Return the (x, y) coordinate for the center point of the cell that contains the specified text.  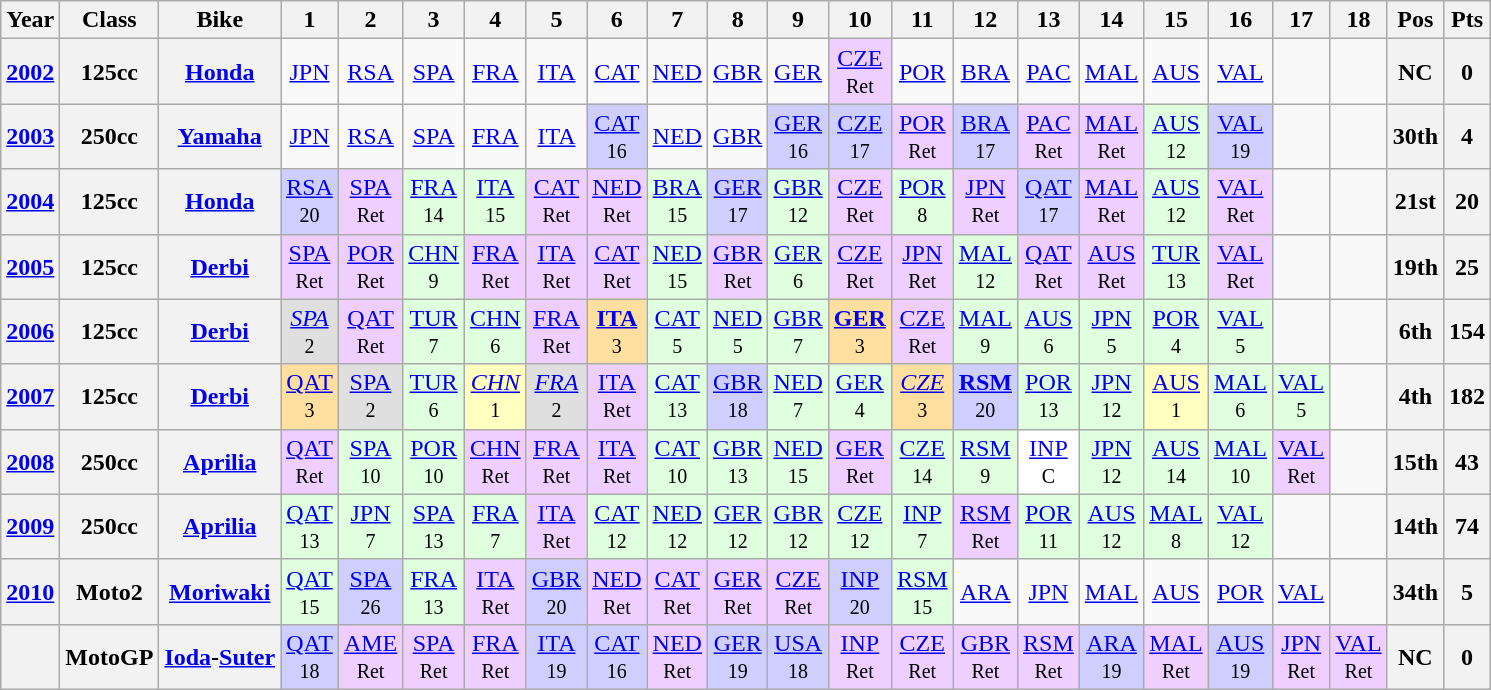
2003 (30, 136)
INP7 (922, 526)
Moto2 (110, 592)
GER12 (737, 526)
INPC (1049, 462)
MotoGP (110, 656)
8 (737, 20)
ITA15 (495, 202)
QAT18 (310, 656)
2 (370, 20)
JPN7 (370, 526)
AMERet (370, 656)
GER6 (798, 266)
QAT13 (310, 526)
2002 (30, 72)
CZE3 (922, 396)
15 (1176, 20)
2005 (30, 266)
43 (1468, 462)
POR13 (1049, 396)
CZE17 (860, 136)
POR4 (1176, 332)
Year (30, 20)
182 (1468, 396)
FRA14 (434, 202)
INP20 (860, 592)
2007 (30, 396)
25 (1468, 266)
BRA15 (677, 202)
2009 (30, 526)
BRA (985, 72)
7 (677, 20)
2004 (30, 202)
Class (110, 20)
TUR6 (434, 396)
Pts (1468, 20)
AUS6 (1049, 332)
GER3 (860, 332)
6 (617, 20)
Pos (1415, 20)
14 (1111, 20)
MAL8 (1176, 526)
Yamaha (220, 136)
POR11 (1049, 526)
74 (1468, 526)
NED5 (737, 332)
CAT (617, 72)
GBR7 (798, 332)
16 (1240, 20)
PAC (1049, 72)
AUS14 (1176, 462)
QAT3 (310, 396)
JPN5 (1111, 332)
MAL9 (985, 332)
GBR18 (737, 396)
GER (798, 72)
BRA17 (985, 136)
14th (1415, 526)
QAT17 (1049, 202)
CAT10 (677, 462)
6th (1415, 332)
SPA13 (434, 526)
NED12 (677, 526)
154 (1468, 332)
QAT15 (310, 592)
15th (1415, 462)
3 (434, 20)
RSM20 (985, 396)
MAL6 (1240, 396)
VAL19 (1240, 136)
11 (922, 20)
MAL10 (1240, 462)
FRA7 (495, 526)
2010 (30, 592)
RSM15 (922, 592)
GER16 (798, 136)
19th (1415, 266)
AUS19 (1240, 656)
4th (1415, 396)
1 (310, 20)
POR8 (922, 202)
USA18 (798, 656)
FRA13 (434, 592)
CAT13 (677, 396)
Ioda-Suter (220, 656)
34th (1415, 592)
Moriwaki (220, 592)
VAL12 (1240, 526)
CZE14 (922, 462)
RSM9 (985, 462)
CHN1 (495, 396)
17 (1302, 20)
2008 (30, 462)
30th (1415, 136)
9 (798, 20)
CHN9 (434, 266)
MAL12 (985, 266)
GER17 (737, 202)
PACRet (1049, 136)
ITA3 (617, 332)
CHN6 (495, 332)
10 (860, 20)
INPRet (860, 656)
CHNRet (495, 462)
13 (1049, 20)
GBR13 (737, 462)
TUR7 (434, 332)
Bike (220, 20)
GER4 (860, 396)
AUSRet (1111, 266)
TUR13 (1176, 266)
SPA26 (370, 592)
21st (1415, 202)
AUS1 (1176, 396)
ITA19 (556, 656)
POR10 (434, 462)
GBR20 (556, 592)
CAT5 (677, 332)
SPA10 (370, 462)
GER19 (737, 656)
ARA19 (1111, 656)
18 (1358, 20)
CAT12 (617, 526)
2006 (30, 332)
FRA2 (556, 396)
ARA (985, 592)
NED7 (798, 396)
12 (985, 20)
20 (1468, 202)
RSA20 (310, 202)
CZE12 (860, 526)
